Locate the cell with the specified text and output its (x, y) center coordinate. 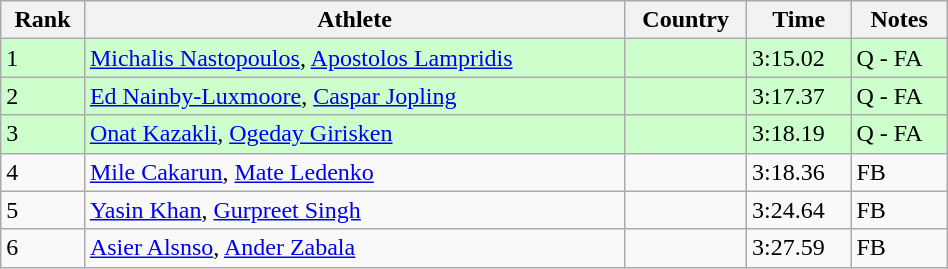
3:18.36 (799, 172)
3:24.64 (799, 210)
Michalis Nastopoulos, Apostolos Lampridis (354, 58)
3:17.37 (799, 96)
Athlete (354, 20)
3:27.59 (799, 248)
3:15.02 (799, 58)
Mile Cakarun, Mate Ledenko (354, 172)
Ed Nainby-Luxmoore, Caspar Jopling (354, 96)
3:18.19 (799, 134)
Asier Alsnso, Ander Zabala (354, 248)
6 (43, 248)
1 (43, 58)
Time (799, 20)
5 (43, 210)
Yasin Khan, Gurpreet Singh (354, 210)
2 (43, 96)
Rank (43, 20)
Notes (899, 20)
4 (43, 172)
3 (43, 134)
Onat Kazakli, Ogeday Girisken (354, 134)
Country (686, 20)
